Extract the [X, Y] coordinate from the center of the cell holding the provided text.  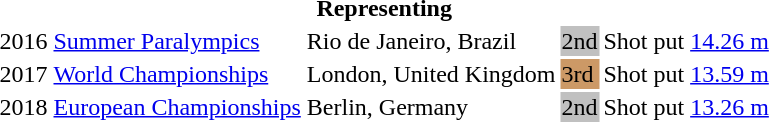
Rio de Janeiro, Brazil [431, 41]
3rd [580, 74]
London, United Kingdom [431, 74]
Summer Paralympics [177, 41]
European Championships [177, 107]
Berlin, Germany [431, 107]
World Championships [177, 74]
